From the cell containing the given text, extract its center point as (X, Y) coordinate. 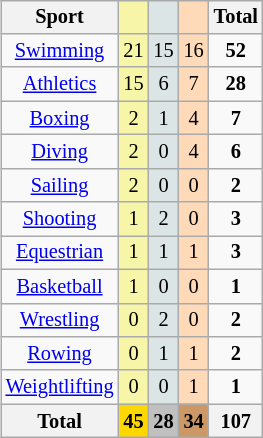
Equestrian (60, 253)
Shooting (60, 219)
45 (133, 421)
Swimming (60, 51)
16 (194, 51)
Sport (60, 17)
34 (194, 421)
Athletics (60, 84)
Boxing (60, 118)
107 (236, 421)
52 (236, 51)
Basketball (60, 286)
Diving (60, 152)
Sailing (60, 185)
Weightlifting (60, 387)
Wrestling (60, 320)
21 (133, 51)
Rowing (60, 354)
